Provide the [x, y] coordinate of the cell's center where the given text is located.  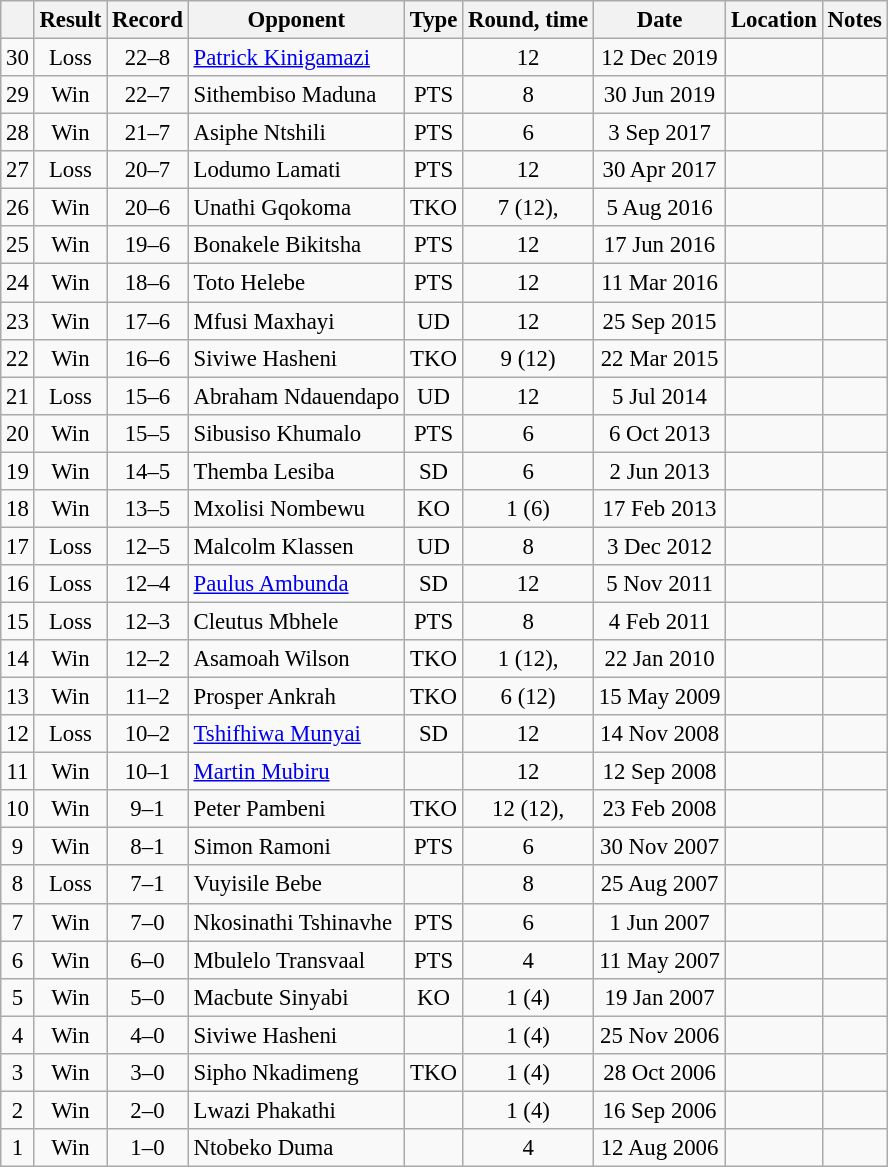
Location [774, 20]
1 Jun 2007 [660, 922]
16 [18, 584]
16 Sep 2006 [660, 1110]
14 [18, 659]
12–2 [148, 659]
7–1 [148, 885]
11–2 [148, 697]
13 [18, 697]
Lwazi Phakathi [296, 1110]
Tshifhiwa Munyai [296, 734]
12–4 [148, 584]
22 Jan 2010 [660, 659]
28 [18, 133]
30 Nov 2007 [660, 847]
Sibusiso Khumalo [296, 433]
17–6 [148, 321]
21–7 [148, 133]
Abraham Ndauendapo [296, 396]
19 Jan 2007 [660, 997]
2–0 [148, 1110]
Record [148, 20]
2 Jun 2013 [660, 471]
5 [18, 997]
17 [18, 546]
Patrick Kinigamazi [296, 58]
25 Nov 2006 [660, 1035]
12–5 [148, 546]
23 [18, 321]
Nkosinathi Tshinavhe [296, 922]
10–2 [148, 734]
3 [18, 1073]
Asiphe Ntshili [296, 133]
Round, time [528, 20]
27 [18, 170]
11 Mar 2016 [660, 283]
22–7 [148, 95]
Toto Helebe [296, 283]
Macbute Sinyabi [296, 997]
20–7 [148, 170]
16–6 [148, 358]
10–1 [148, 772]
18–6 [148, 283]
Vuyisile Bebe [296, 885]
12 Aug 2006 [660, 1148]
7–0 [148, 922]
30 Jun 2019 [660, 95]
6–0 [148, 960]
Paulus Ambunda [296, 584]
Notes [854, 20]
13–5 [148, 509]
Simon Ramoni [296, 847]
15–6 [148, 396]
Result [70, 20]
Bonakele Bikitsha [296, 245]
22 [18, 358]
12 Sep 2008 [660, 772]
30 Apr 2017 [660, 170]
2 [18, 1110]
25 Aug 2007 [660, 885]
14 Nov 2008 [660, 734]
19 [18, 471]
7 [18, 922]
Unathi Gqokoma [296, 208]
Sipho Nkadimeng [296, 1073]
Peter Pambeni [296, 809]
15–5 [148, 433]
1 [18, 1148]
Mfusi Maxhayi [296, 321]
18 [18, 509]
3 Sep 2017 [660, 133]
Mxolisi Nombewu [296, 509]
25 Sep 2015 [660, 321]
Themba Lesiba [296, 471]
Martin Mubiru [296, 772]
17 Feb 2013 [660, 509]
12–3 [148, 621]
Prosper Ankrah [296, 697]
3–0 [148, 1073]
1 (6) [528, 509]
4–0 [148, 1035]
5–0 [148, 997]
5 Aug 2016 [660, 208]
9 [18, 847]
21 [18, 396]
1 (12), [528, 659]
14–5 [148, 471]
10 [18, 809]
Ntobeko Duma [296, 1148]
Type [433, 20]
5 Jul 2014 [660, 396]
Date [660, 20]
24 [18, 283]
22–8 [148, 58]
28 Oct 2006 [660, 1073]
Asamoah Wilson [296, 659]
12 Dec 2019 [660, 58]
Sithembiso Maduna [296, 95]
Lodumo Lamati [296, 170]
17 Jun 2016 [660, 245]
15 May 2009 [660, 697]
20 [18, 433]
6 (12) [528, 697]
1–0 [148, 1148]
Cleutus Mbhele [296, 621]
15 [18, 621]
9 (12) [528, 358]
11 [18, 772]
19–6 [148, 245]
11 May 2007 [660, 960]
20–6 [148, 208]
22 Mar 2015 [660, 358]
Opponent [296, 20]
4 Feb 2011 [660, 621]
6 Oct 2013 [660, 433]
Malcolm Klassen [296, 546]
3 Dec 2012 [660, 546]
12 (12), [528, 809]
7 (12), [528, 208]
26 [18, 208]
Mbulelo Transvaal [296, 960]
9–1 [148, 809]
8–1 [148, 847]
29 [18, 95]
5 Nov 2011 [660, 584]
25 [18, 245]
23 Feb 2008 [660, 809]
30 [18, 58]
